Scan for the cell matching the given text and deliver its (x, y) coordinate at center. 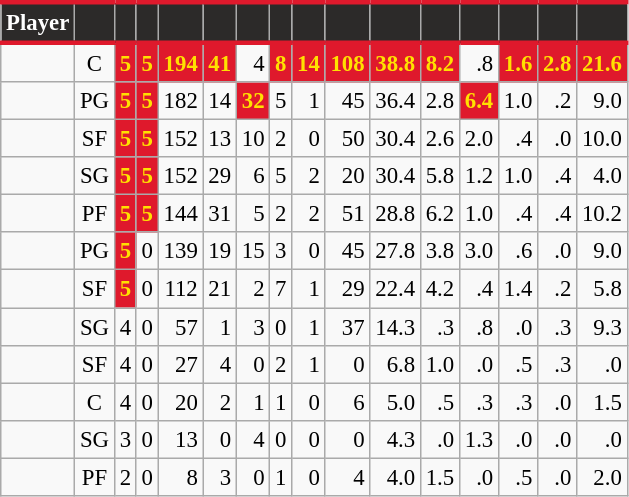
28.8 (395, 214)
5.0 (395, 402)
32 (252, 101)
7 (281, 289)
1.6 (518, 62)
1.4 (518, 289)
194 (180, 62)
27 (180, 364)
31 (220, 214)
36.4 (395, 101)
3.0 (478, 251)
38.8 (395, 62)
27.8 (395, 251)
37 (348, 327)
1.2 (478, 176)
14.3 (395, 327)
21 (220, 289)
10.0 (602, 139)
108 (348, 62)
50 (348, 139)
3.8 (440, 251)
6.2 (440, 214)
1.3 (478, 439)
6.8 (395, 364)
182 (180, 101)
41 (220, 62)
22.4 (395, 289)
15 (252, 251)
144 (180, 214)
10.2 (602, 214)
6.4 (478, 101)
139 (180, 251)
57 (180, 327)
19 (220, 251)
4.3 (395, 439)
51 (348, 214)
.6 (518, 251)
8.2 (440, 62)
Player (38, 22)
4.2 (440, 289)
112 (180, 289)
9.3 (602, 327)
2.6 (440, 139)
21.6 (602, 62)
10 (252, 139)
